Detect which cell encompasses the target text, then output its [X, Y] center coordinate. 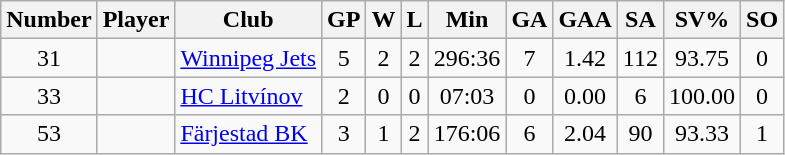
SV% [702, 20]
Färjestad BK [248, 134]
3 [344, 134]
112 [640, 58]
Number [49, 20]
176:06 [467, 134]
31 [49, 58]
SO [762, 20]
5 [344, 58]
2.04 [585, 134]
100.00 [702, 96]
53 [49, 134]
HC Litvínov [248, 96]
33 [49, 96]
GP [344, 20]
Player [136, 20]
Winnipeg Jets [248, 58]
Min [467, 20]
Club [248, 20]
93.75 [702, 58]
1.42 [585, 58]
7 [530, 58]
L [414, 20]
GA [530, 20]
07:03 [467, 96]
90 [640, 134]
0.00 [585, 96]
93.33 [702, 134]
W [384, 20]
GAA [585, 20]
SA [640, 20]
296:36 [467, 58]
